Return the [x, y] coordinate for the center point of the cell that contains the specified text.  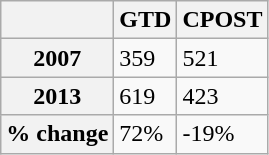
CPOST [222, 20]
423 [222, 96]
359 [146, 58]
GTD [146, 20]
-19% [222, 134]
2013 [58, 96]
619 [146, 96]
2007 [58, 58]
% change [58, 134]
521 [222, 58]
72% [146, 134]
